Extract the (X, Y) coordinate from the center of the cell holding the provided text.  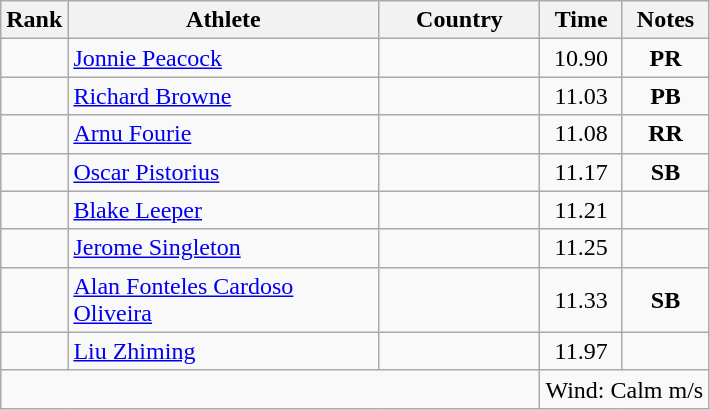
Country (460, 20)
Athlete (224, 20)
Blake Leeper (224, 210)
RR (666, 134)
10.90 (581, 58)
Arnu Fourie (224, 134)
Wind: Calm m/s (624, 389)
Richard Browne (224, 96)
11.17 (581, 172)
11.21 (581, 210)
Jonnie Peacock (224, 58)
Liu Zhiming (224, 351)
11.08 (581, 134)
Alan Fonteles Cardoso Oliveira (224, 300)
11.33 (581, 300)
Rank (34, 20)
11.25 (581, 248)
Notes (666, 20)
Oscar Pistorius (224, 172)
Jerome Singleton (224, 248)
PB (666, 96)
11.97 (581, 351)
PR (666, 58)
11.03 (581, 96)
Time (581, 20)
